Identify which cell holds the provided text, then report its (x, y) central coordinate. 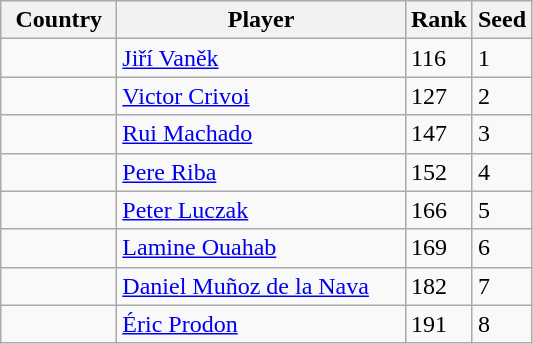
147 (438, 134)
Player (262, 20)
152 (438, 172)
Jiří Vaněk (262, 58)
182 (438, 286)
Rui Machado (262, 134)
Pere Riba (262, 172)
Lamine Ouahab (262, 248)
1 (502, 58)
7 (502, 286)
Rank (438, 20)
Country (59, 20)
Peter Luczak (262, 210)
169 (438, 248)
8 (502, 324)
127 (438, 96)
191 (438, 324)
Victor Crivoi (262, 96)
5 (502, 210)
3 (502, 134)
116 (438, 58)
4 (502, 172)
Éric Prodon (262, 324)
166 (438, 210)
Daniel Muñoz de la Nava (262, 286)
2 (502, 96)
Seed (502, 20)
6 (502, 248)
